Identify which cell holds the provided text, then report its [X, Y] central coordinate. 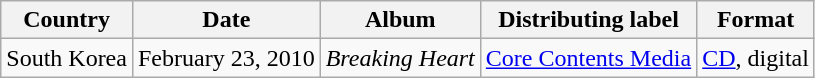
Breaking Heart [400, 58]
Album [400, 20]
South Korea [67, 58]
February 23, 2010 [226, 58]
Date [226, 20]
CD, digital [756, 58]
Format [756, 20]
Distributing label [588, 20]
Country [67, 20]
Core Contents Media [588, 58]
